Find where the given text appears and provide that cell's center as [x, y] coordinate. 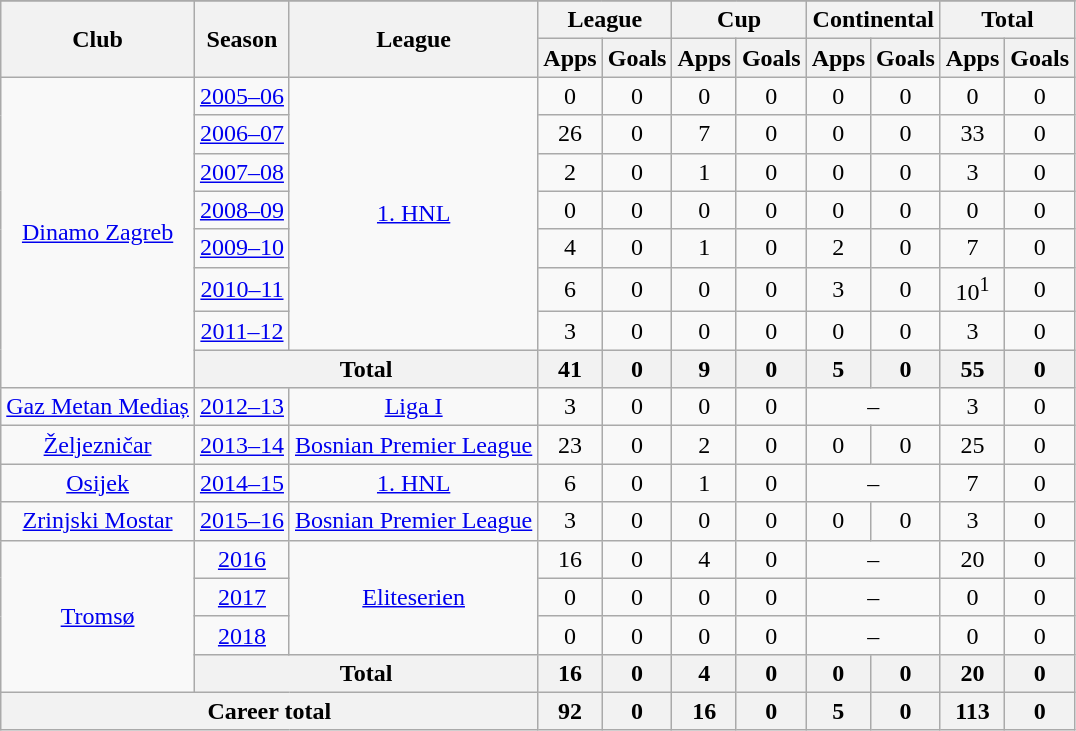
2006–07 [242, 134]
Season [242, 39]
Dinamo Zagreb [98, 232]
Cup [739, 20]
Željezničar [98, 445]
Tromsø [98, 616]
Career total [270, 711]
2015–16 [242, 521]
41 [570, 369]
55 [972, 369]
Osijek [98, 483]
9 [704, 369]
Liga I [413, 407]
2010–11 [242, 290]
23 [570, 445]
26 [570, 134]
Gaz Metan Mediaș [98, 407]
2011–12 [242, 331]
2007–08 [242, 172]
Club [98, 39]
2014–15 [242, 483]
2016 [242, 559]
25 [972, 445]
2017 [242, 597]
2009–10 [242, 248]
2018 [242, 635]
Zrinjski Mostar [98, 521]
Continental [873, 20]
92 [570, 711]
101 [972, 290]
113 [972, 711]
33 [972, 134]
2012–13 [242, 407]
Eliteserien [413, 597]
2008–09 [242, 210]
2013–14 [242, 445]
2005–06 [242, 96]
